Search for the cell housing the specified text and yield its (x, y) center coordinate. 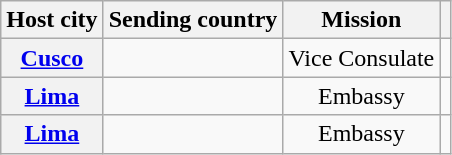
Cusco (52, 58)
Vice Consulate (362, 58)
Sending country (193, 20)
Host city (52, 20)
Mission (362, 20)
